Determine the (X, Y) coordinate at the center of the cell enclosing the given text.  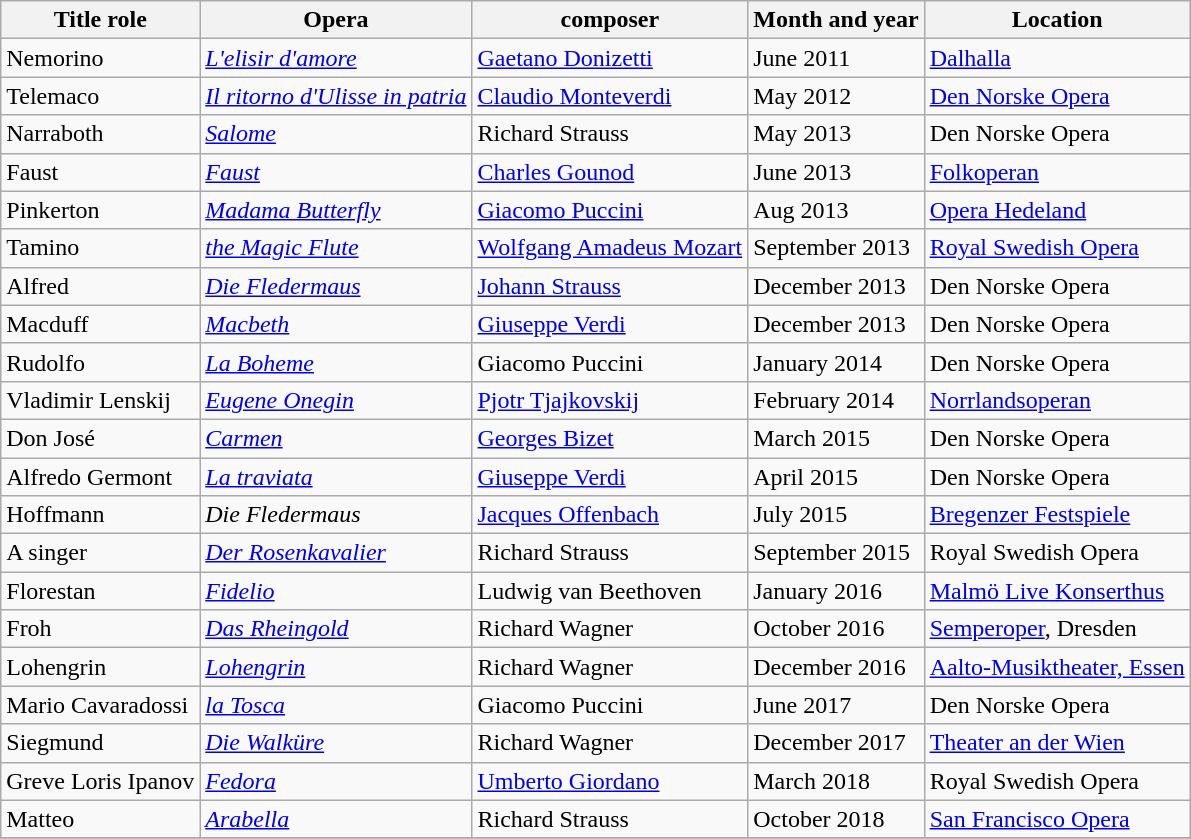
Nemorino (100, 58)
Der Rosenkavalier (336, 553)
March 2018 (836, 781)
Month and year (836, 20)
Carmen (336, 438)
the Magic Flute (336, 248)
Pinkerton (100, 210)
Pjotr Tjajkovskij (610, 400)
Alfredo Germont (100, 477)
May 2013 (836, 134)
Vladimir Lenskij (100, 400)
Johann Strauss (610, 286)
Aalto-Musiktheater, Essen (1057, 667)
Dalhalla (1057, 58)
April 2015 (836, 477)
December 2016 (836, 667)
San Francisco Opera (1057, 819)
Location (1057, 20)
Ludwig van Beethoven (610, 591)
Theater an der Wien (1057, 743)
Siegmund (100, 743)
Madama Butterfly (336, 210)
Rudolfo (100, 362)
Fidelio (336, 591)
Semperoper, Dresden (1057, 629)
Charles Gounod (610, 172)
Froh (100, 629)
Norrlandsoperan (1057, 400)
Greve Loris Ipanov (100, 781)
September 2015 (836, 553)
Don José (100, 438)
June 2011 (836, 58)
Alfred (100, 286)
Wolfgang Amadeus Mozart (610, 248)
Folkoperan (1057, 172)
February 2014 (836, 400)
Die Walküre (336, 743)
Matteo (100, 819)
Mario Cavaradossi (100, 705)
La Boheme (336, 362)
June 2017 (836, 705)
October 2016 (836, 629)
Salome (336, 134)
June 2013 (836, 172)
Opera (336, 20)
Malmö Live Konserthus (1057, 591)
Opera Hedeland (1057, 210)
la Tosca (336, 705)
Florestan (100, 591)
July 2015 (836, 515)
Narraboth (100, 134)
Tamino (100, 248)
La traviata (336, 477)
Fedora (336, 781)
Bregenzer Festspiele (1057, 515)
Hoffmann (100, 515)
January 2014 (836, 362)
May 2012 (836, 96)
Title role (100, 20)
Arabella (336, 819)
Eugene Onegin (336, 400)
Georges Bizet (610, 438)
A singer (100, 553)
December 2017 (836, 743)
Telemaco (100, 96)
L'elisir d'amore (336, 58)
Aug 2013 (836, 210)
composer (610, 20)
January 2016 (836, 591)
Das Rheingold (336, 629)
Macduff (100, 324)
Umberto Giordano (610, 781)
Claudio Monteverdi (610, 96)
Gaetano Donizetti (610, 58)
Il ritorno d'Ulisse in patria (336, 96)
Macbeth (336, 324)
September 2013 (836, 248)
Jacques Offenbach (610, 515)
October 2018 (836, 819)
March 2015 (836, 438)
